From the cell containing the given text, extract its center point as [x, y] coordinate. 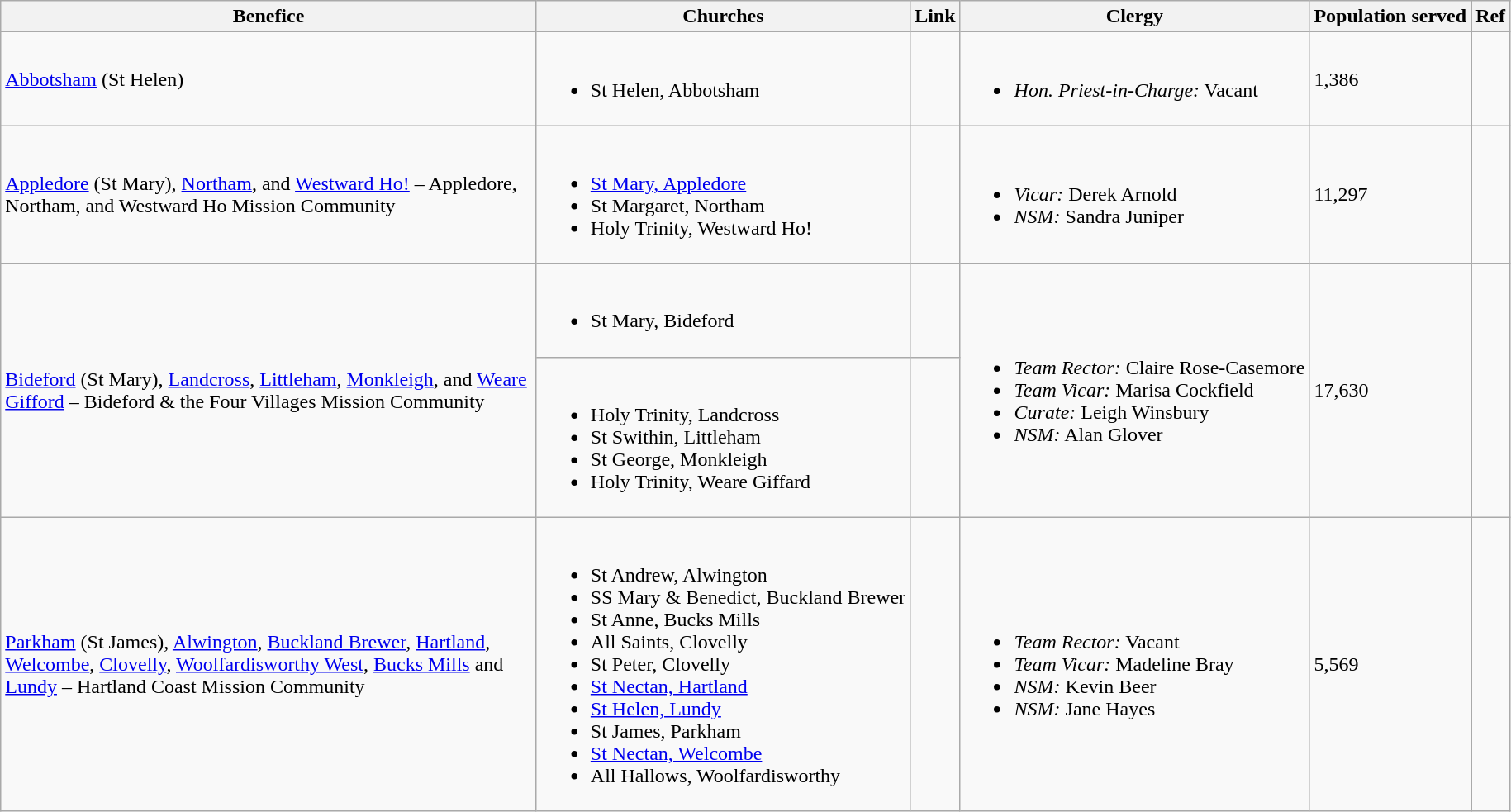
Abbotsham (St Helen) [269, 79]
St Helen, Abbotsham [723, 79]
1,386 [1390, 79]
11,297 [1390, 195]
Vicar: Derek ArnoldNSM: Sandra Juniper [1135, 195]
Bideford (St Mary), Landcross, Littleham, Monkleigh, and Weare Gifford – Bideford & the Four Villages Mission Community [269, 390]
Benefice [269, 17]
Holy Trinity, LandcrossSt Swithin, LittlehamSt George, MonkleighHoly Trinity, Weare Giffard [723, 437]
St Mary, Appledore St Margaret, NorthamHoly Trinity, Westward Ho! [723, 195]
Appledore (St Mary), Northam, and Westward Ho! – Appledore, Northam, and Westward Ho Mission Community [269, 195]
17,630 [1390, 390]
Hon. Priest-in-Charge: Vacant [1135, 79]
Clergy [1135, 17]
Team Rector: Claire Rose-CasemoreTeam Vicar: Marisa CockfieldCurate: Leigh WinsburyNSM: Alan Glover [1135, 390]
Team Rector: VacantTeam Vicar: Madeline BrayNSM: Kevin BeerNSM: Jane Hayes [1135, 664]
Churches [723, 17]
Population served [1390, 17]
Link [935, 17]
St Mary, Bideford [723, 311]
Ref [1490, 17]
5,569 [1390, 664]
